Return the (X, Y) coordinate for the center point of the cell that contains the specified text.  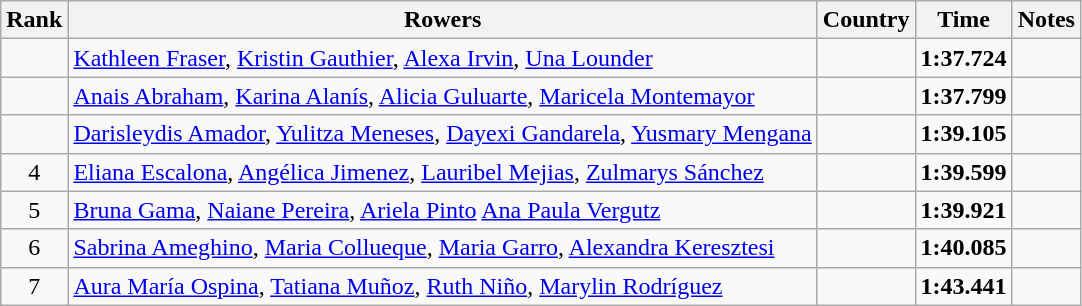
5 (34, 210)
1:39.599 (964, 172)
Aura María Ospina, Tatiana Muñoz, Ruth Niño, Marylin Rodríguez (442, 286)
Notes (1046, 20)
4 (34, 172)
Kathleen Fraser, Kristin Gauthier, Alexa Irvin, Una Lounder (442, 58)
1:40.085 (964, 248)
Darisleydis Amador, Yulitza Meneses, Dayexi Gandarela, Yusmary Mengana (442, 134)
1:39.921 (964, 210)
Rank (34, 20)
Eliana Escalona, Angélica Jimenez, Lauribel Mejias, Zulmarys Sánchez (442, 172)
Sabrina Ameghino, Maria Collueque, Maria Garro, Alexandra Keresztesi (442, 248)
6 (34, 248)
Bruna Gama, Naiane Pereira, Ariela Pinto Ana Paula Vergutz (442, 210)
1:37.724 (964, 58)
Rowers (442, 20)
1:37.799 (964, 96)
1:43.441 (964, 286)
7 (34, 286)
Country (866, 20)
Time (964, 20)
1:39.105 (964, 134)
Anais Abraham, Karina Alanís, Alicia Guluarte, Maricela Montemayor (442, 96)
